Pinpoint the cell where the given text exists, returning its (X, Y) midpoint coordinate. 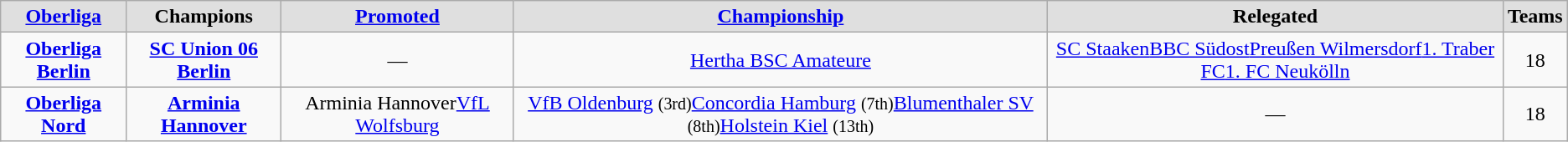
Teams (1534, 17)
Promoted (397, 17)
Championship (781, 17)
VfB Oldenburg (3rd)Concordia Hamburg (7th)Blumenthaler SV (8th)Holstein Kiel (13th) (781, 114)
Arminia HannoverVfL Wolfsburg (397, 114)
Champions (204, 17)
Oberliga Nord (64, 114)
Arminia Hannover (204, 114)
SC Union 06 Berlin (204, 60)
Oberliga Berlin (64, 60)
SC StaakenBBC SüdostPreußen Wilmersdorf1. Traber FC1. FC Neukölln (1276, 60)
Oberliga (64, 17)
Hertha BSC Amateure (781, 60)
Relegated (1276, 17)
